Identify which cell holds the provided text, then report its (x, y) central coordinate. 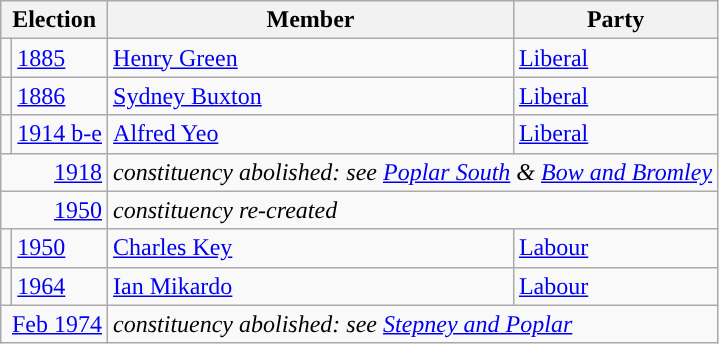
constituency re-created (413, 210)
Charles Key (311, 248)
Feb 1974 (54, 324)
1885 (60, 58)
1918 (54, 172)
Election (54, 20)
Henry Green (311, 58)
Ian Mikardo (311, 286)
Sydney Buxton (311, 96)
constituency abolished: see Stepney and Poplar (413, 324)
constituency abolished: see Poplar South & Bow and Bromley (413, 172)
1914 b-e (60, 134)
Member (311, 20)
1964 (60, 286)
Party (615, 20)
1886 (60, 96)
Alfred Yeo (311, 134)
